Find where the given text appears and provide that cell's center as [x, y] coordinate. 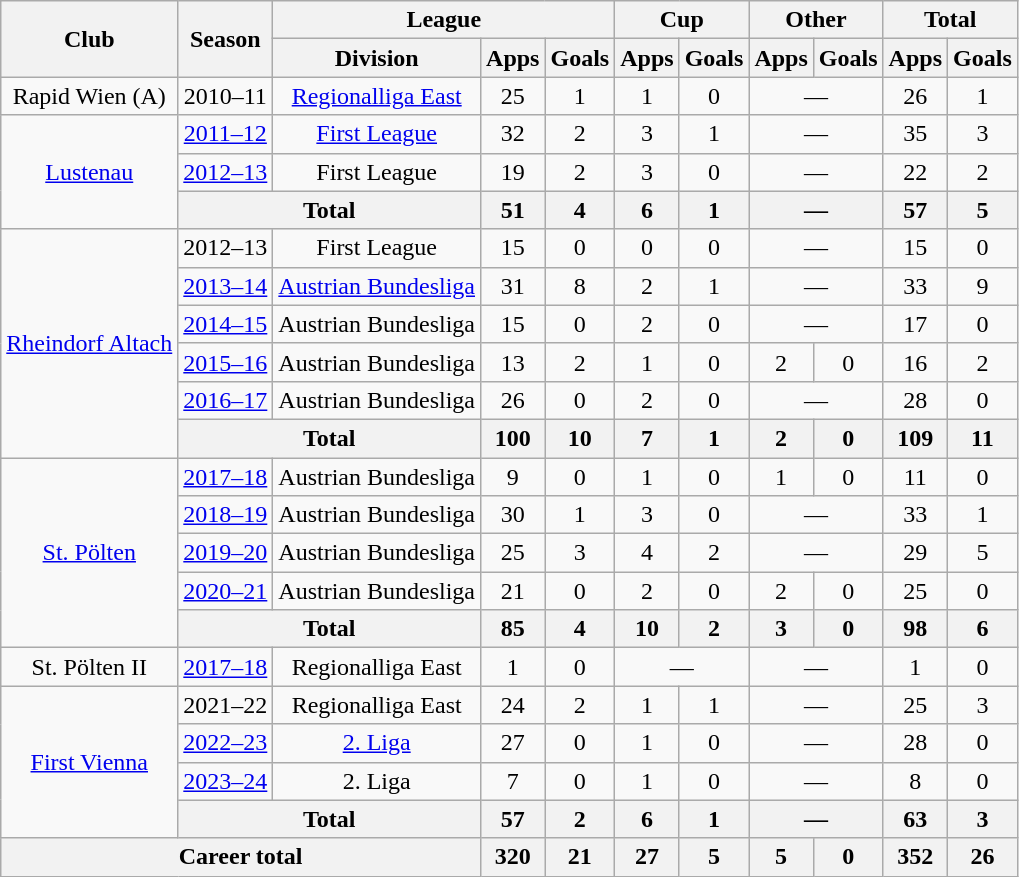
51 [513, 210]
2020–21 [226, 591]
32 [513, 134]
2022–23 [226, 743]
30 [513, 515]
29 [915, 553]
31 [513, 286]
Season [226, 39]
13 [513, 362]
Rheindorf Altach [90, 343]
100 [513, 438]
Other [816, 20]
2018–19 [226, 515]
320 [513, 857]
Rapid Wien (A) [90, 96]
63 [915, 819]
2016–17 [226, 400]
35 [915, 134]
2010–11 [226, 96]
2019–20 [226, 553]
St. Pölten [90, 553]
24 [513, 705]
17 [915, 324]
2014–15 [226, 324]
League [444, 20]
19 [513, 172]
109 [915, 438]
2011–12 [226, 134]
98 [915, 629]
2021–22 [226, 705]
Division [377, 58]
2013–14 [226, 286]
Club [90, 39]
85 [513, 629]
Lustenau [90, 172]
352 [915, 857]
16 [915, 362]
Cup [682, 20]
2023–24 [226, 781]
22 [915, 172]
St. Pölten II [90, 667]
First Vienna [90, 762]
Career total [241, 857]
2015–16 [226, 362]
